Provide the (x, y) coordinate of the cell's center where the given text is located.  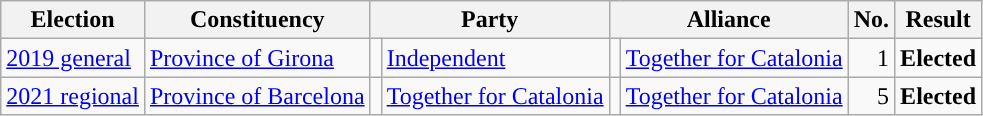
Province of Barcelona (257, 96)
Independent (495, 58)
Party (490, 20)
2021 regional (73, 96)
2019 general (73, 58)
Alliance (728, 20)
Constituency (257, 20)
Result (938, 20)
No. (871, 20)
1 (871, 58)
Province of Girona (257, 58)
Election (73, 20)
5 (871, 96)
